Pinpoint the cell where the given text exists, returning its [X, Y] midpoint coordinate. 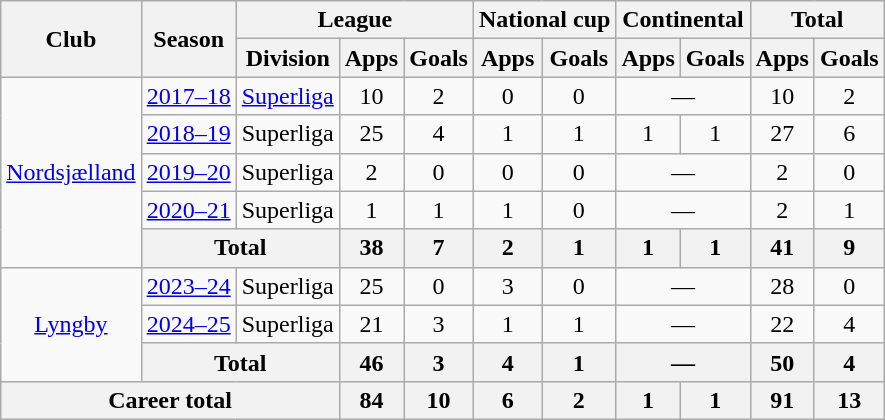
Division [288, 58]
38 [371, 248]
Career total [170, 400]
Season [188, 39]
28 [782, 286]
41 [782, 248]
50 [782, 362]
2019–20 [188, 172]
League [354, 20]
13 [849, 400]
9 [849, 248]
27 [782, 134]
7 [439, 248]
21 [371, 324]
2018–19 [188, 134]
Club [71, 39]
2024–25 [188, 324]
84 [371, 400]
22 [782, 324]
91 [782, 400]
Continental [683, 20]
Lyngby [71, 324]
46 [371, 362]
2017–18 [188, 96]
2020–21 [188, 210]
Nordsjælland [71, 172]
National cup [544, 20]
2023–24 [188, 286]
